Return the [x, y] coordinate for the center point of the cell that contains the specified text.  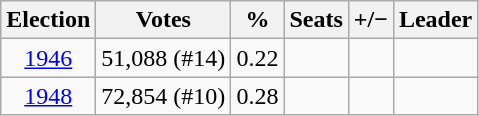
Votes [164, 20]
0.28 [258, 96]
Seats [316, 20]
% [258, 20]
0.22 [258, 58]
Election [48, 20]
Leader [435, 20]
1948 [48, 96]
1946 [48, 58]
+/− [370, 20]
51,088 (#14) [164, 58]
72,854 (#10) [164, 96]
